Detect which cell encompasses the target text, then output its [X, Y] center coordinate. 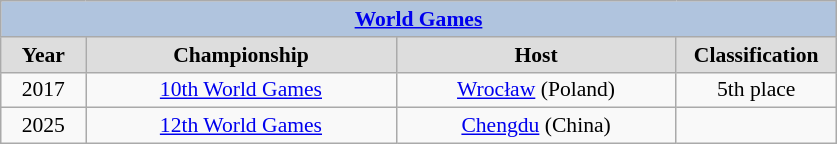
2017 [44, 90]
Year [44, 55]
12th World Games [241, 126]
Chengdu (China) [536, 126]
5th place [756, 90]
Host [536, 55]
World Games [419, 19]
10th World Games [241, 90]
Wrocław (Poland) [536, 90]
Championship [241, 55]
Classification [756, 55]
2025 [44, 126]
